Search for the cell housing the specified text and yield its [x, y] center coordinate. 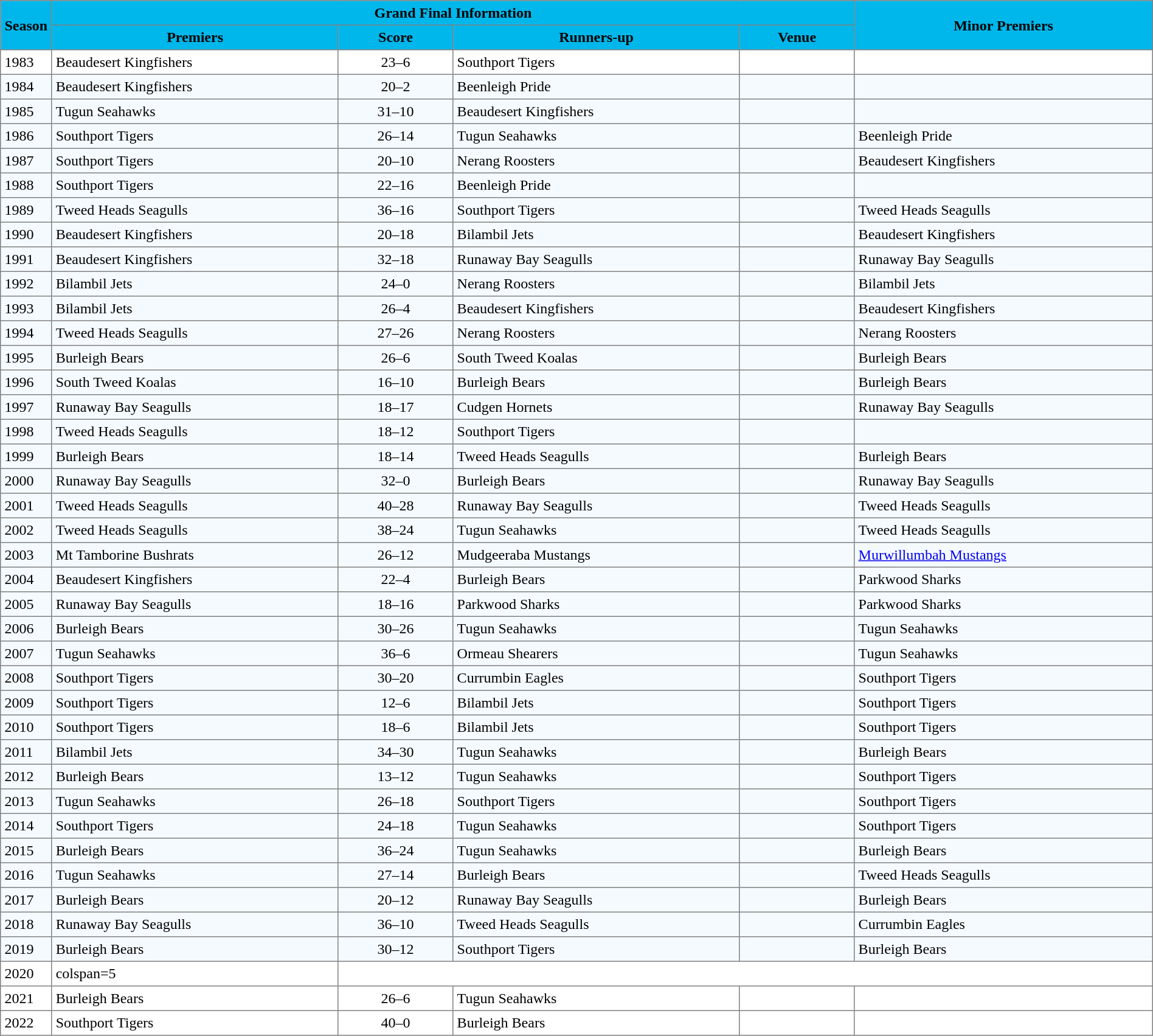
1990 [26, 234]
26–4 [395, 308]
2016 [26, 875]
2021 [26, 998]
2020 [26, 973]
24–0 [395, 283]
30–12 [395, 949]
31–10 [395, 111]
20–10 [395, 161]
34–30 [395, 752]
1988 [26, 185]
Mt Tamborine Bushrats [195, 555]
27–14 [395, 875]
Score [395, 37]
2015 [26, 850]
Season [26, 26]
1992 [26, 283]
38–24 [395, 530]
20–2 [395, 86]
20–12 [395, 900]
36–16 [395, 210]
2000 [26, 481]
27–26 [395, 333]
22–16 [395, 185]
Premiers [195, 37]
40–28 [395, 506]
32–0 [395, 481]
1983 [26, 62]
30–20 [395, 678]
13–12 [395, 776]
26–14 [395, 136]
2019 [26, 949]
1993 [26, 308]
Murwillumbah Mustangs [1003, 555]
1999 [26, 456]
36–24 [395, 850]
2005 [26, 604]
2013 [26, 801]
36–6 [395, 653]
32–18 [395, 259]
23–6 [395, 62]
1991 [26, 259]
Minor Premiers [1003, 26]
2004 [26, 579]
2002 [26, 530]
1998 [26, 431]
18–14 [395, 456]
1985 [26, 111]
18–6 [395, 727]
2011 [26, 752]
36–10 [395, 924]
2022 [26, 1023]
18–12 [395, 431]
20–18 [395, 234]
2017 [26, 900]
1984 [26, 86]
2012 [26, 776]
2009 [26, 703]
1994 [26, 333]
18–17 [395, 407]
1989 [26, 210]
18–16 [395, 604]
2014 [26, 826]
40–0 [395, 1023]
Grand Final Information [453, 13]
colspan=5 [195, 973]
12–6 [395, 703]
30–26 [395, 628]
2003 [26, 555]
Runners-up [596, 37]
Venue [797, 37]
16–10 [395, 382]
22–4 [395, 579]
2008 [26, 678]
26–12 [395, 555]
1987 [26, 161]
Cudgen Hornets [596, 407]
2018 [26, 924]
1986 [26, 136]
2006 [26, 628]
1996 [26, 382]
24–18 [395, 826]
2001 [26, 506]
2007 [26, 653]
Ormeau Shearers [596, 653]
1997 [26, 407]
2010 [26, 727]
Mudgeeraba Mustangs [596, 555]
26–18 [395, 801]
1995 [26, 358]
